Identify which cell holds the provided text, then report its [x, y] central coordinate. 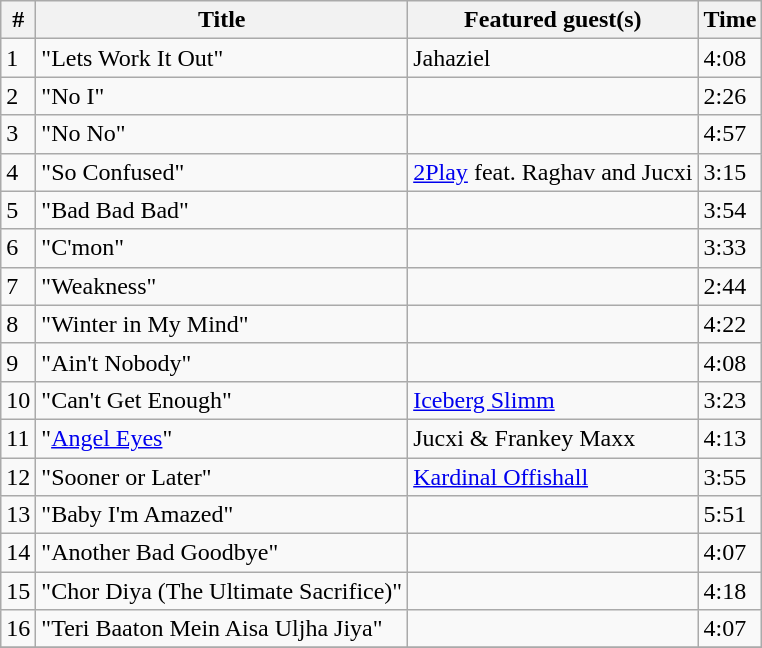
3 [18, 134]
8 [18, 324]
5 [18, 210]
"C'mon" [222, 248]
"Ain't Nobody" [222, 362]
Time [730, 20]
Featured guest(s) [553, 20]
4:18 [730, 591]
Jucxi & Frankey Maxx [553, 438]
4:13 [730, 438]
4:57 [730, 134]
"Baby I'm Amazed" [222, 515]
16 [18, 629]
Kardinal Offishall [553, 477]
2Play feat. Raghav and Jucxi [553, 172]
"Chor Diya (The Ultimate Sacrifice)" [222, 591]
3:55 [730, 477]
2:44 [730, 286]
"So Confused" [222, 172]
"Bad Bad Bad" [222, 210]
2 [18, 96]
"Lets Work It Out" [222, 58]
"Can't Get Enough" [222, 400]
"Another Bad Goodbye" [222, 553]
3:15 [730, 172]
9 [18, 362]
"No I" [222, 96]
3:23 [730, 400]
2:26 [730, 96]
11 [18, 438]
# [18, 20]
4 [18, 172]
14 [18, 553]
"Weakness" [222, 286]
12 [18, 477]
6 [18, 248]
7 [18, 286]
Jahaziel [553, 58]
1 [18, 58]
"Sooner or Later" [222, 477]
3:54 [730, 210]
13 [18, 515]
15 [18, 591]
"Angel Eyes" [222, 438]
Title [222, 20]
4:22 [730, 324]
Iceberg Slimm [553, 400]
"Winter in My Mind" [222, 324]
"No No" [222, 134]
3:33 [730, 248]
"Teri Baaton Mein Aisa Uljha Jiya" [222, 629]
5:51 [730, 515]
10 [18, 400]
